From the cell containing the given text, extract its center point as (x, y) coordinate. 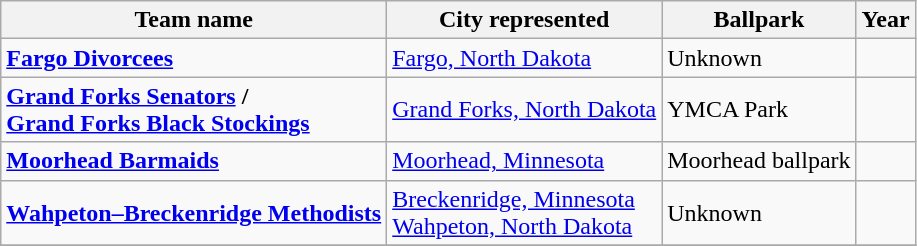
Team name (194, 20)
YMCA Park (759, 110)
Breckenridge, MinnesotaWahpeton, North Dakota (524, 212)
Fargo, North Dakota (524, 58)
Ballpark (759, 20)
Grand Forks Senators /Grand Forks Black Stockings (194, 110)
Grand Forks, North Dakota (524, 110)
City represented (524, 20)
Moorhead ballpark (759, 161)
Fargo Divorcees (194, 58)
Moorhead, Minnesota (524, 161)
Wahpeton–Breckenridge Methodists (194, 212)
Moorhead Barmaids (194, 161)
Year (886, 20)
